Return [X, Y] of the center of cell containing provided text 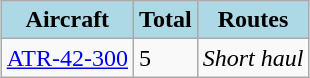
ATR-42-300 [67, 58]
Aircraft [67, 20]
Routes [253, 20]
Total [166, 20]
5 [166, 58]
Short haul [253, 58]
